Return [X, Y] of the center of cell containing provided text 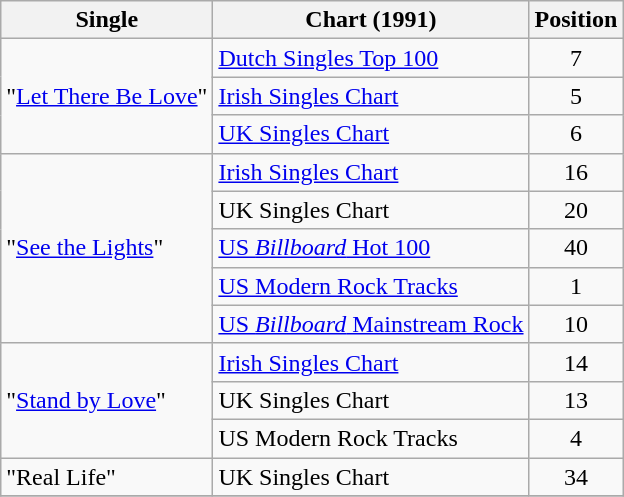
"See the Lights" [107, 248]
13 [576, 400]
40 [576, 248]
20 [576, 210]
"Stand by Love" [107, 400]
Chart (1991) [371, 20]
14 [576, 362]
Position [576, 20]
16 [576, 172]
34 [576, 477]
Dutch Singles Top 100 [371, 58]
7 [576, 58]
"Real Life" [107, 477]
6 [576, 134]
Single [107, 20]
1 [576, 286]
5 [576, 96]
"Let There Be Love" [107, 96]
US Billboard Hot 100 [371, 248]
4 [576, 438]
10 [576, 324]
US Billboard Mainstream Rock [371, 324]
